Detect which cell encompasses the target text, then output its [X, Y] center coordinate. 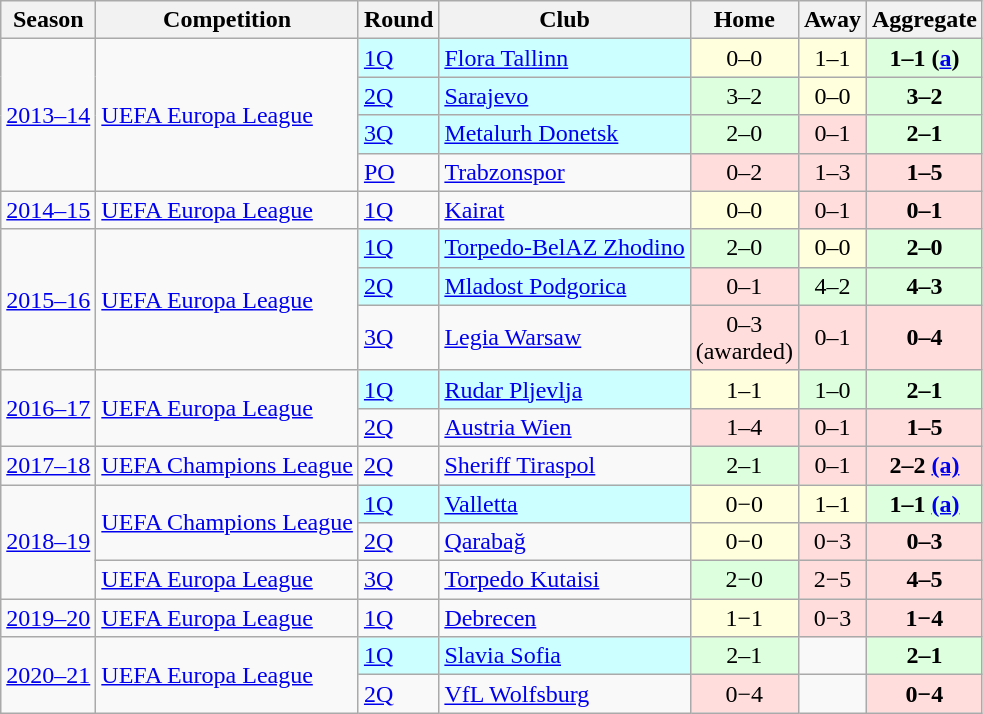
Season [48, 20]
0–4 [924, 338]
2020–21 [48, 675]
Torpedo Kutaisi [564, 580]
2−5 [833, 580]
Slavia Sofia [564, 656]
4–5 [924, 580]
2016–17 [48, 408]
Round [398, 20]
Club [564, 20]
Mladost Podgorica [564, 286]
2018–19 [48, 541]
2014–15 [48, 210]
2017–18 [48, 465]
1−4 [924, 618]
Home [744, 20]
0–2 [744, 172]
PO [398, 172]
Austria Wien [564, 427]
Sarajevo [564, 96]
1−1 [744, 618]
4–2 [833, 286]
Torpedo-BelAZ Zhodino [564, 248]
Away [833, 20]
Qarabağ [564, 542]
Rudar Pljevlja [564, 389]
2019–20 [48, 618]
2−0 [744, 580]
VfL Wolfsburg [564, 694]
2013–14 [48, 115]
Valletta [564, 503]
1–4 [744, 427]
Flora Tallinn [564, 58]
Trabzonspor [564, 172]
2015–16 [48, 300]
4–3 [924, 286]
0–3(awarded) [744, 338]
Competition [228, 20]
Kairat [564, 210]
2–2 (a) [924, 465]
1–3 [833, 172]
0–3 [924, 542]
Metalurh Donetsk [564, 134]
Aggregate [924, 20]
Debrecen [564, 618]
Legia Warsaw [564, 338]
1–0 [833, 389]
Sheriff Tiraspol [564, 465]
